Pinpoint the cell where the given text exists, returning its (x, y) midpoint coordinate. 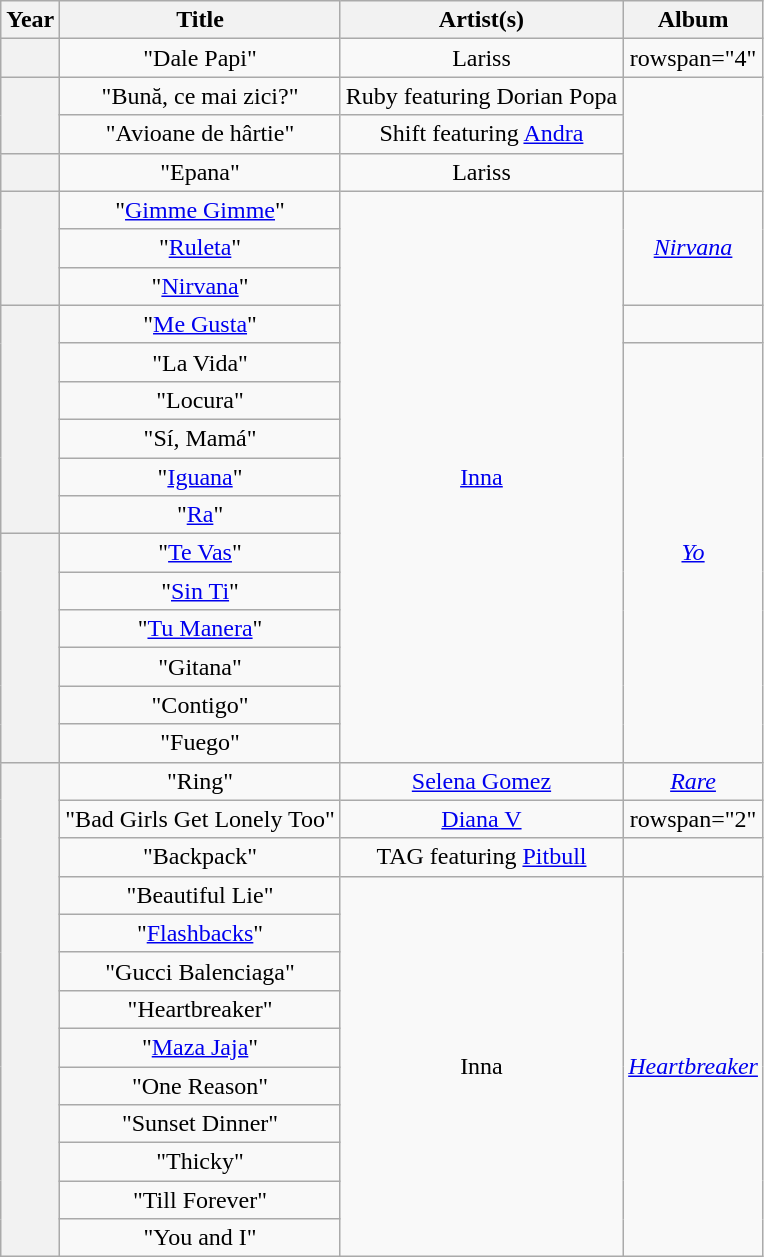
"Ruleta" (200, 248)
Ruby featuring Dorian Popa (481, 96)
"Nirvana" (200, 286)
"Avioane de hârtie" (200, 134)
"Epana" (200, 172)
"Beautiful Lie" (200, 895)
rowspan="2" (694, 819)
Yo (694, 552)
Title (200, 20)
"You and I" (200, 1238)
"Me Gusta" (200, 324)
Shift featuring Andra (481, 134)
"Bad Girls Get Lonely Too" (200, 819)
"Sin Ti" (200, 591)
Nirvana (694, 248)
"La Vida" (200, 362)
Artist(s) (481, 20)
"Sí, Mamá" (200, 438)
Heartbreaker (694, 1066)
"Thicky" (200, 1162)
"Maza Jaja" (200, 1047)
Rare (694, 781)
"Backpack" (200, 857)
"Gimme Gimme" (200, 210)
"Gitana" (200, 667)
Album (694, 20)
"Locura" (200, 400)
"Heartbreaker" (200, 1009)
Year (30, 20)
"Dale Papi" (200, 58)
"Till Forever" (200, 1200)
rowspan="4" (694, 58)
"Bună, ce mai zici?" (200, 96)
"Iguana" (200, 477)
TAG featuring Pitbull (481, 857)
"Ra" (200, 515)
"One Reason" (200, 1085)
"Tu Manera" (200, 629)
Selena Gomez (481, 781)
Diana V (481, 819)
"Contigo" (200, 705)
"Flashbacks" (200, 933)
"Fuego" (200, 743)
"Ring" (200, 781)
"Gucci Balenciaga" (200, 971)
"Sunset Dinner" (200, 1124)
"Te Vas" (200, 553)
